Pinpoint the cell where the given text exists, returning its [X, Y] midpoint coordinate. 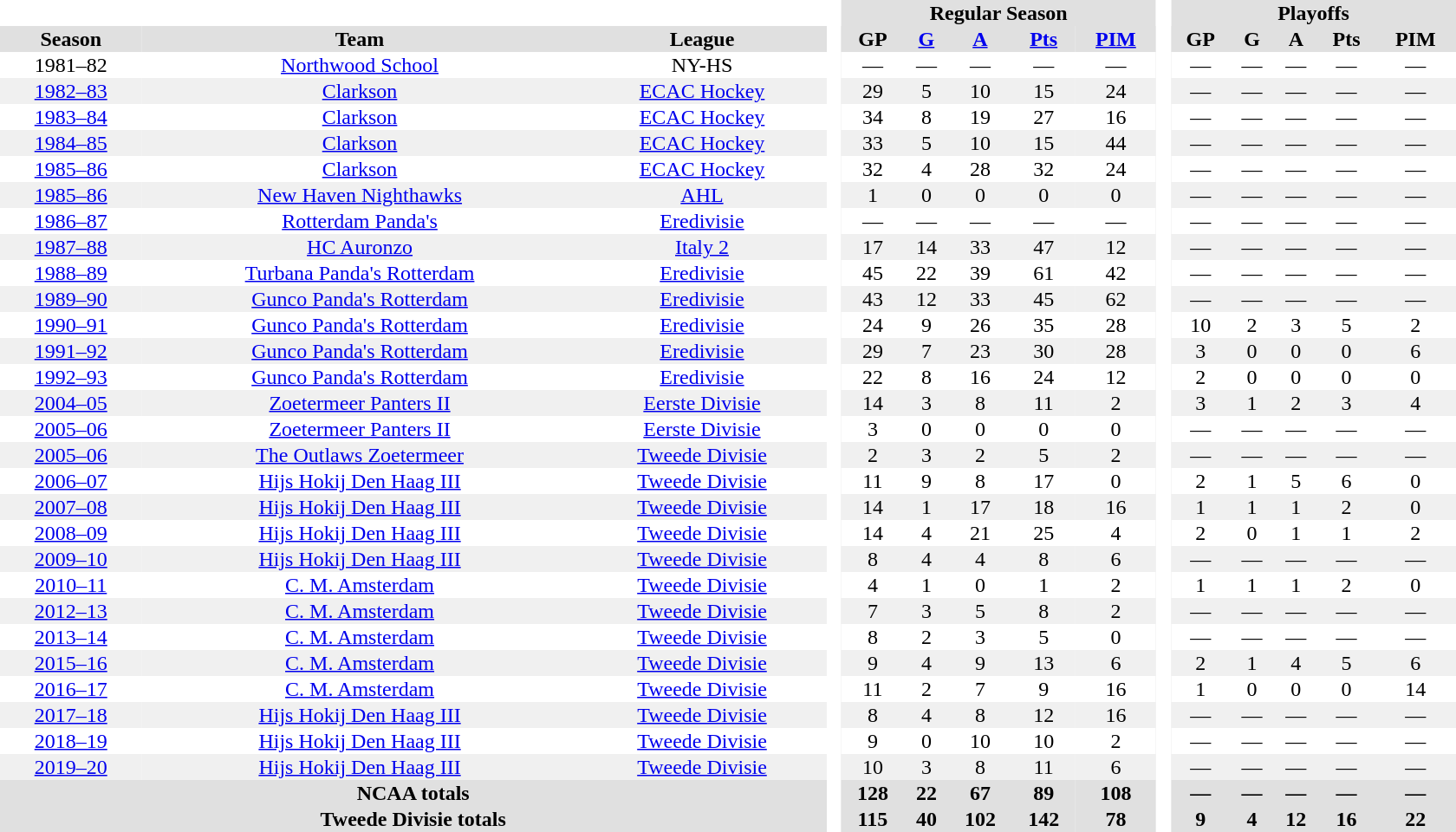
43 [872, 299]
89 [1043, 793]
142 [1043, 819]
62 [1116, 299]
2019–20 [71, 767]
61 [1043, 273]
18 [1043, 507]
2008–09 [71, 533]
47 [1043, 247]
2017–18 [71, 715]
27 [1043, 117]
AHL [702, 195]
2016–17 [71, 689]
1982–83 [71, 91]
108 [1116, 793]
1987–88 [71, 247]
1989–90 [71, 299]
Turbana Panda's Rotterdam [359, 273]
Tweede Divisie totals [413, 819]
1990–91 [71, 325]
44 [1116, 143]
Regular Season [998, 13]
23 [979, 351]
30 [1043, 351]
New Haven Nighthawks [359, 195]
35 [1043, 325]
2013–14 [71, 637]
42 [1116, 273]
34 [872, 117]
2004–05 [71, 403]
40 [927, 819]
NY-HS [702, 65]
League [702, 39]
78 [1116, 819]
The Outlaws Zoetermeer [359, 455]
HC Auronzo [359, 247]
1986–87 [71, 221]
1981–82 [71, 65]
Playoffs [1314, 13]
1984–85 [71, 143]
67 [979, 793]
19 [979, 117]
NCAA totals [413, 793]
2018–19 [71, 741]
2015–16 [71, 663]
13 [1043, 663]
Team [359, 39]
2012–13 [71, 611]
2010–11 [71, 585]
2007–08 [71, 507]
1992–93 [71, 377]
1983–84 [71, 117]
2009–10 [71, 559]
115 [872, 819]
Northwood School [359, 65]
26 [979, 325]
Italy 2 [702, 247]
1988–89 [71, 273]
25 [1043, 533]
102 [979, 819]
Season [71, 39]
Rotterdam Panda's [359, 221]
2006–07 [71, 481]
128 [872, 793]
21 [979, 533]
1991–92 [71, 351]
39 [979, 273]
